Detect which cell encompasses the target text, then output its [X, Y] center coordinate. 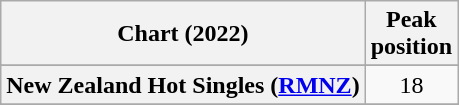
Chart (2022) [183, 34]
New Zealand Hot Singles (RMNZ) [183, 85]
18 [411, 85]
Peakposition [411, 34]
